Search for the cell housing the specified text and yield its (X, Y) center coordinate. 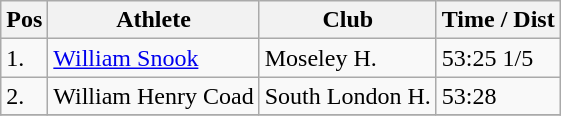
2. (24, 96)
Pos (24, 20)
Athlete (154, 20)
Time / Dist (498, 20)
Club (348, 20)
Moseley H. (348, 58)
South London H. (348, 96)
William Snook (154, 58)
53:28 (498, 96)
53:25 1/5 (498, 58)
1. (24, 58)
William Henry Coad (154, 96)
